For the text-containing cell, return its midpoint in (x, y) coordinate format. 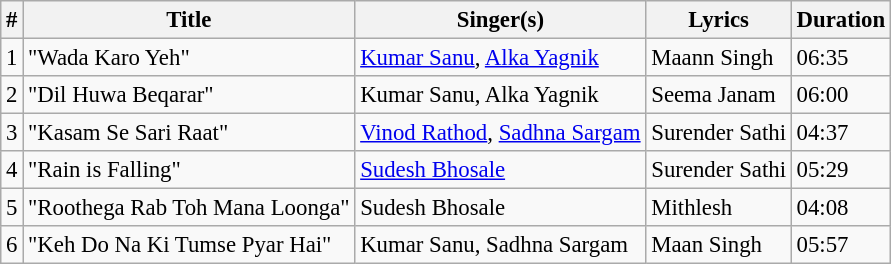
1 (12, 58)
04:37 (840, 133)
06:35 (840, 58)
4 (12, 170)
Title (189, 20)
3 (12, 133)
5 (12, 208)
Vinod Rathod, Sadhna Sargam (500, 133)
06:00 (840, 95)
Maann Singh (718, 58)
Maan Singh (718, 245)
# (12, 20)
05:29 (840, 170)
04:08 (840, 208)
Seema Janam (718, 95)
"Roothega Rab Toh Mana Loonga" (189, 208)
6 (12, 245)
"Kasam Se Sari Raat" (189, 133)
Duration (840, 20)
2 (12, 95)
05:57 (840, 245)
Singer(s) (500, 20)
"Dil Huwa Beqarar" (189, 95)
"Rain is Falling" (189, 170)
Lyrics (718, 20)
"Keh Do Na Ki Tumse Pyar Hai" (189, 245)
Mithlesh (718, 208)
Kumar Sanu, Sadhna Sargam (500, 245)
"Wada Karo Yeh" (189, 58)
